Output the [x, y] coordinate of the center of the cell containing the given text.  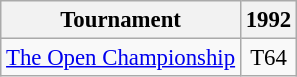
Tournament [121, 20]
T64 [268, 58]
1992 [268, 20]
The Open Championship [121, 58]
